For the text-containing cell, return its midpoint in (X, Y) coordinate format. 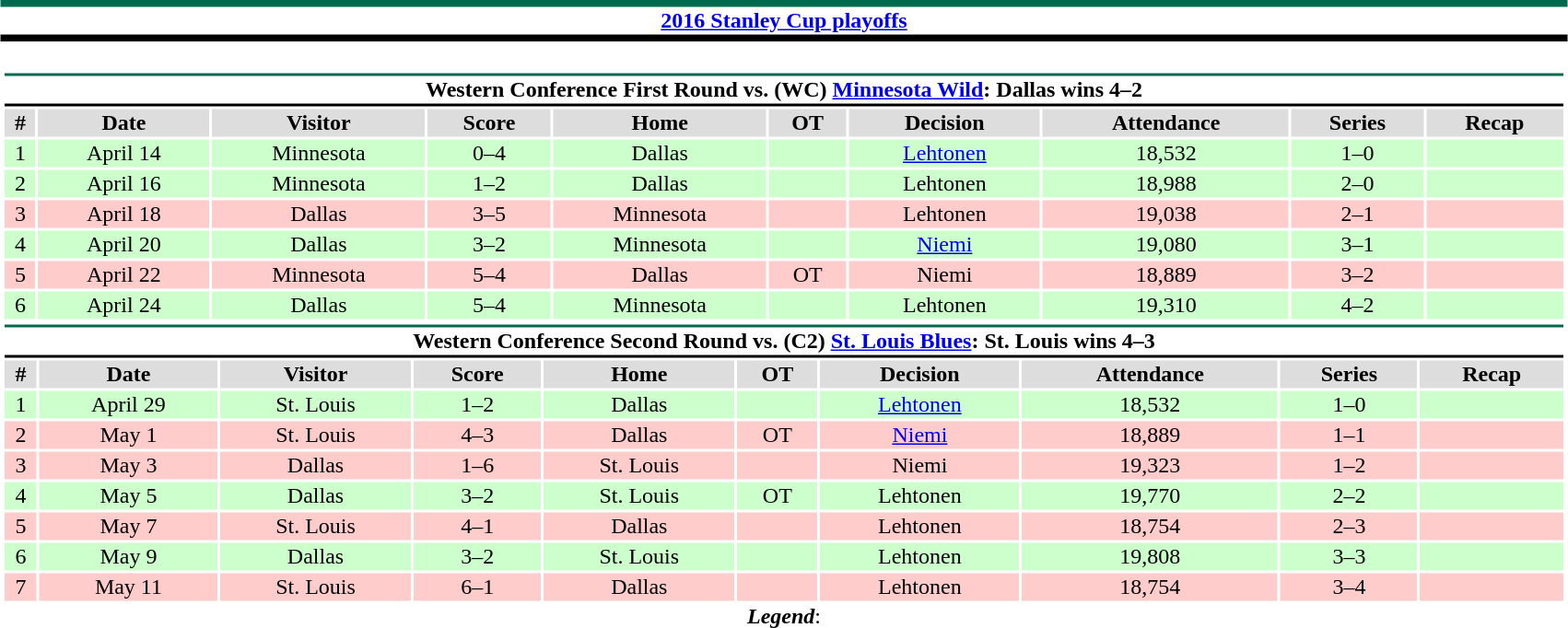
April 18 (124, 215)
May 5 (129, 496)
Western Conference Second Round vs. (C2) St. Louis Blues: St. Louis wins 4–3 (783, 341)
April 20 (124, 244)
1–6 (477, 465)
6–1 (477, 587)
19,808 (1150, 557)
2–3 (1349, 526)
2016 Stanley Cup playoffs (784, 20)
April 14 (124, 154)
April 24 (124, 305)
Western Conference First Round vs. (WC) Minnesota Wild: Dallas wins 4–2 (783, 90)
2–1 (1358, 215)
May 9 (129, 557)
May 11 (129, 587)
19,323 (1150, 465)
19,770 (1150, 496)
May 7 (129, 526)
April 29 (129, 404)
May 3 (129, 465)
1–1 (1349, 436)
19,080 (1166, 244)
2–2 (1349, 496)
19,038 (1166, 215)
4–1 (477, 526)
19,310 (1166, 305)
4–3 (477, 436)
2–0 (1358, 183)
18,988 (1166, 183)
3–1 (1358, 244)
3–3 (1349, 557)
4–2 (1358, 305)
3–4 (1349, 587)
May 1 (129, 436)
0–4 (490, 154)
April 22 (124, 275)
April 16 (124, 183)
7 (20, 587)
3–5 (490, 215)
